Extract the (X, Y) coordinate from the center of the cell holding the provided text.  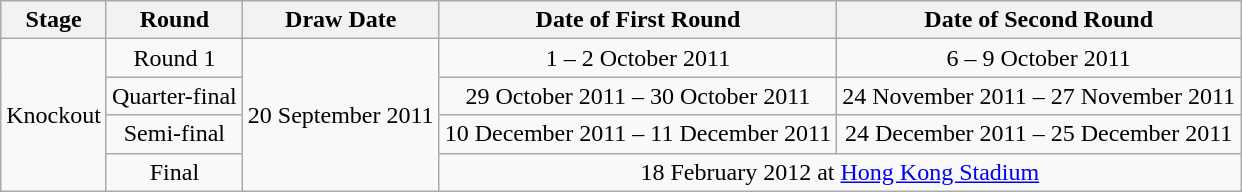
Date of Second Round (1039, 20)
1 – 2 October 2011 (638, 58)
18 February 2012 at Hong Kong Stadium (840, 172)
Date of First Round (638, 20)
Round (174, 20)
24 December 2011 – 25 December 2011 (1039, 134)
Draw Date (340, 20)
Semi-final (174, 134)
Final (174, 172)
29 October 2011 – 30 October 2011 (638, 96)
Knockout (54, 115)
Quarter-final (174, 96)
20 September 2011 (340, 115)
10 December 2011 – 11 December 2011 (638, 134)
Round 1 (174, 58)
Stage (54, 20)
6 – 9 October 2011 (1039, 58)
24 November 2011 – 27 November 2011 (1039, 96)
